Scan for the cell matching the given text and deliver its [X, Y] coordinate at center. 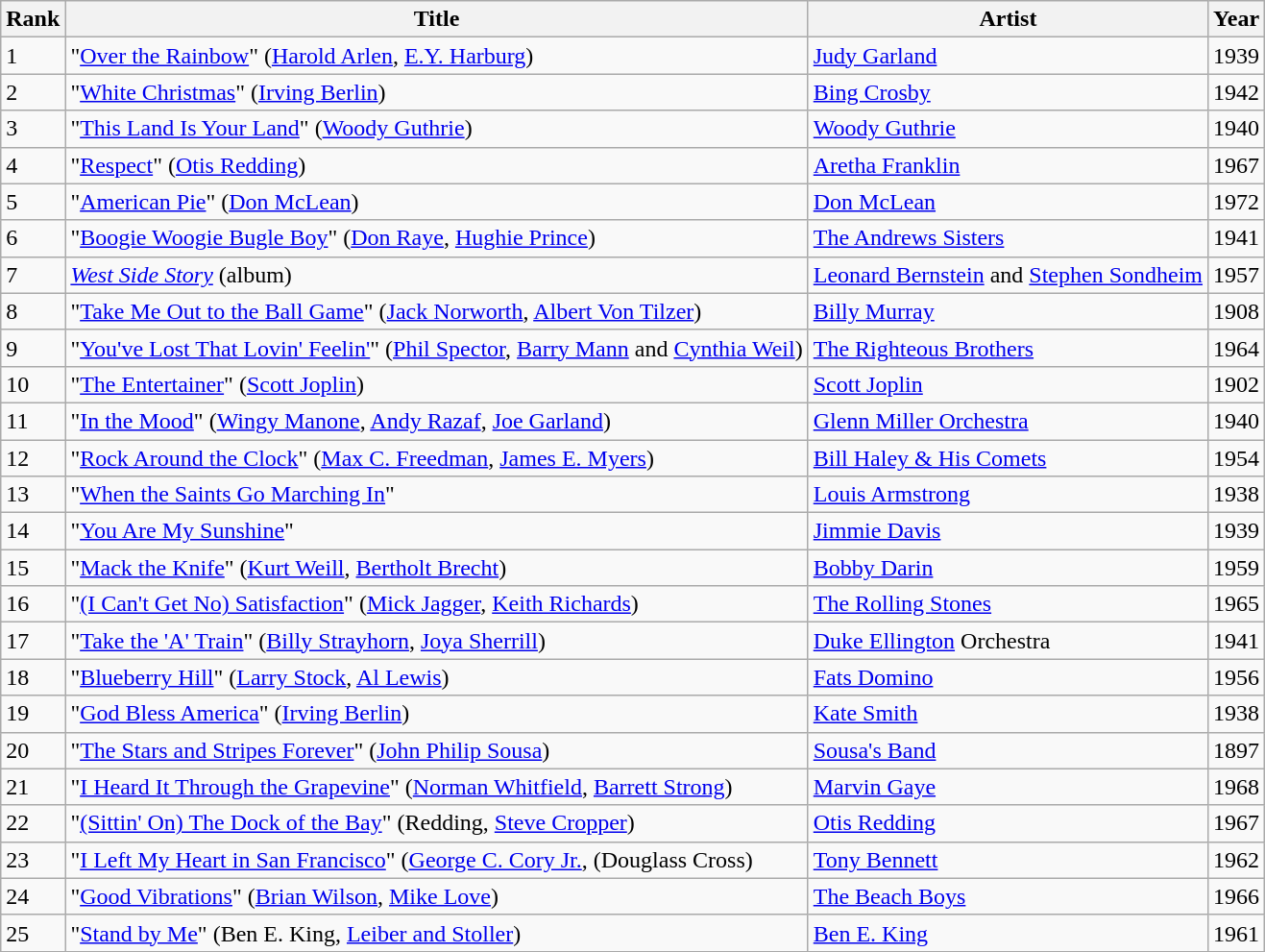
1 [33, 56]
Billy Murray [1008, 311]
23 [33, 860]
13 [33, 495]
"I Left My Heart in San Francisco" (George C. Cory Jr., (Douglass Cross) [436, 860]
21 [33, 787]
22 [33, 823]
West Side Story (album) [436, 275]
"In the Mood" (Wingy Manone, Andy Razaf, Joe Garland) [436, 421]
Year [1237, 19]
18 [33, 677]
1972 [1237, 202]
"Mack the Knife" (Kurt Weill, Bertholt Brecht) [436, 568]
3 [33, 129]
"Good Vibrations" (Brian Wilson, Mike Love) [436, 896]
"Stand by Me" (Ben E. King, Leiber and Stoller) [436, 933]
"American Pie" (Don McLean) [436, 202]
25 [33, 933]
Bill Haley & His Comets [1008, 458]
6 [33, 238]
"Respect" (Otis Redding) [436, 165]
Ben E. King [1008, 933]
Scott Joplin [1008, 384]
"(Sittin' On) The Dock of the Bay" (Redding, Steve Cropper) [436, 823]
1908 [1237, 311]
9 [33, 348]
1966 [1237, 896]
Judy Garland [1008, 56]
15 [33, 568]
20 [33, 750]
17 [33, 641]
Bobby Darin [1008, 568]
8 [33, 311]
Title [436, 19]
1954 [1237, 458]
"White Christmas" (Irving Berlin) [436, 92]
1964 [1237, 348]
Aretha Franklin [1008, 165]
14 [33, 531]
"This Land Is Your Land" (Woody Guthrie) [436, 129]
5 [33, 202]
The Rolling Stones [1008, 604]
"You've Lost That Lovin' Feelin'" (Phil Spector, Barry Mann and Cynthia Weil) [436, 348]
"(I Can't Get No) Satisfaction" (Mick Jagger, Keith Richards) [436, 604]
Artist [1008, 19]
The Beach Boys [1008, 896]
10 [33, 384]
Duke Ellington Orchestra [1008, 641]
Tony Bennett [1008, 860]
"I Heard It Through the Grapevine" (Norman Whitfield, Barrett Strong) [436, 787]
Bing Crosby [1008, 92]
4 [33, 165]
1968 [1237, 787]
Louis Armstrong [1008, 495]
"The Stars and Stripes Forever" (John Philip Sousa) [436, 750]
"Take the 'A' Train" (Billy Strayhorn, Joya Sherrill) [436, 641]
The Righteous Brothers [1008, 348]
7 [33, 275]
The Andrews Sisters [1008, 238]
"Take Me Out to the Ball Game" (Jack Norworth, Albert Von Tilzer) [436, 311]
16 [33, 604]
Fats Domino [1008, 677]
"You Are My Sunshine" [436, 531]
"The Entertainer" (Scott Joplin) [436, 384]
Jimmie Davis [1008, 531]
1942 [1237, 92]
"God Bless America" (Irving Berlin) [436, 714]
"Boogie Woogie Bugle Boy" (Don Raye, Hughie Prince) [436, 238]
"Blueberry Hill" (Larry Stock, Al Lewis) [436, 677]
1956 [1237, 677]
1965 [1237, 604]
2 [33, 92]
11 [33, 421]
Rank [33, 19]
12 [33, 458]
Kate Smith [1008, 714]
1902 [1237, 384]
Glenn Miller Orchestra [1008, 421]
Marvin Gaye [1008, 787]
1959 [1237, 568]
"Over the Rainbow" (Harold Arlen, E.Y. Harburg) [436, 56]
1962 [1237, 860]
Woody Guthrie [1008, 129]
Otis Redding [1008, 823]
"Rock Around the Clock" (Max C. Freedman, James E. Myers) [436, 458]
1961 [1237, 933]
Leonard Bernstein and Stephen Sondheim [1008, 275]
24 [33, 896]
"When the Saints Go Marching In" [436, 495]
Don McLean [1008, 202]
19 [33, 714]
Sousa's Band [1008, 750]
1897 [1237, 750]
1957 [1237, 275]
